Capture the cell that displays the provided text and extract its [x, y] central coordinate. 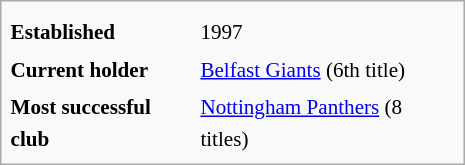
Belfast Giants (6th title) [328, 70]
1997 [328, 32]
Current holder [102, 70]
Established [102, 32]
Most successful club [102, 123]
Nottingham Panthers (8 titles) [328, 123]
